Provide the [X, Y] coordinate of the cell's center where the given text is located.  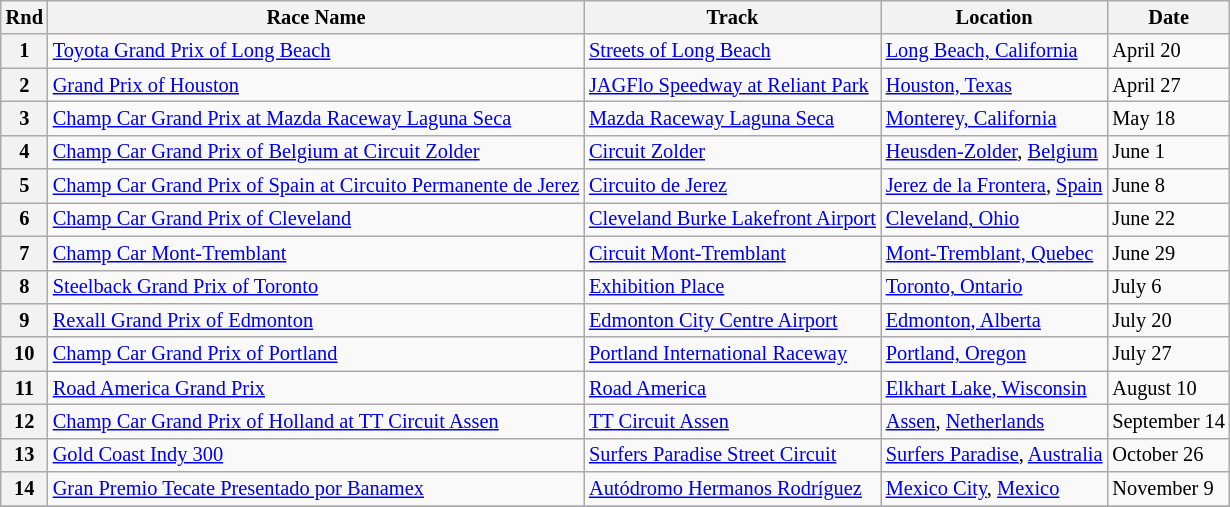
June 1 [1168, 152]
Circuit Zolder [732, 152]
Rexall Grand Prix of Edmonton [316, 320]
Jerez de la Frontera, Spain [994, 186]
Circuit Mont-Tremblant [732, 253]
TT Circuit Assen [732, 421]
9 [24, 320]
July 6 [1168, 287]
April 27 [1168, 85]
November 9 [1168, 489]
Champ Car Grand Prix of Spain at Circuito Permanente de Jerez [316, 186]
August 10 [1168, 388]
14 [24, 489]
Grand Prix of Houston [316, 85]
May 18 [1168, 118]
JAGFlo Speedway at Reliant Park [732, 85]
September 14 [1168, 421]
Portland, Oregon [994, 354]
4 [24, 152]
2 [24, 85]
6 [24, 219]
Road America [732, 388]
10 [24, 354]
Champ Car Grand Prix at Mazda Raceway Laguna Seca [316, 118]
July 20 [1168, 320]
Champ Car Grand Prix of Belgium at Circuit Zolder [316, 152]
Date [1168, 17]
June 8 [1168, 186]
Mont-Tremblant, Quebec [994, 253]
July 27 [1168, 354]
Rnd [24, 17]
October 26 [1168, 455]
Gran Premio Tecate Presentado por Banamex [316, 489]
11 [24, 388]
5 [24, 186]
12 [24, 421]
June 22 [1168, 219]
Mazda Raceway Laguna Seca [732, 118]
Cleveland Burke Lakefront Airport [732, 219]
Race Name [316, 17]
Toyota Grand Prix of Long Beach [316, 51]
Surfers Paradise, Australia [994, 455]
1 [24, 51]
7 [24, 253]
June 29 [1168, 253]
Champ Car Mont-Tremblant [316, 253]
Assen, Netherlands [994, 421]
April 20 [1168, 51]
Champ Car Grand Prix of Holland at TT Circuit Assen [316, 421]
Toronto, Ontario [994, 287]
Champ Car Grand Prix of Portland [316, 354]
Autódromo Hermanos Rodríguez [732, 489]
Circuito de Jerez [732, 186]
Track [732, 17]
3 [24, 118]
Location [994, 17]
Champ Car Grand Prix of Cleveland [316, 219]
Cleveland, Ohio [994, 219]
Edmonton, Alberta [994, 320]
Edmonton City Centre Airport [732, 320]
Long Beach, California [994, 51]
13 [24, 455]
Streets of Long Beach [732, 51]
Heusden-Zolder, Belgium [994, 152]
Portland International Raceway [732, 354]
Houston, Texas [994, 85]
Monterey, California [994, 118]
Exhibition Place [732, 287]
Road America Grand Prix [316, 388]
Steelback Grand Prix of Toronto [316, 287]
Surfers Paradise Street Circuit [732, 455]
Gold Coast Indy 300 [316, 455]
Elkhart Lake, Wisconsin [994, 388]
Mexico City, Mexico [994, 489]
8 [24, 287]
